From the cell containing the given text, extract its center point as [X, Y] coordinate. 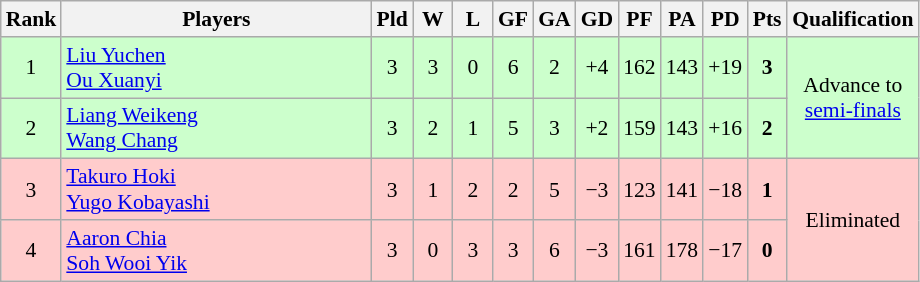
162 [640, 68]
W [433, 19]
Pld [392, 19]
Pts [767, 19]
Aaron Chia Soh Wooi Yik [216, 250]
Liang Weikeng Wang Chang [216, 128]
141 [682, 190]
−18 [725, 190]
4 [32, 250]
−17 [725, 250]
GD [598, 19]
123 [640, 190]
+4 [598, 68]
178 [682, 250]
GA [554, 19]
Liu Yuchen Ou Xuanyi [216, 68]
Players [216, 19]
Rank [32, 19]
159 [640, 128]
Qualification [852, 19]
Advance to semi-finals [852, 98]
PF [640, 19]
PD [725, 19]
161 [640, 250]
+19 [725, 68]
+16 [725, 128]
PA [682, 19]
Eliminated [852, 220]
Takuro Hoki Yugo Kobayashi [216, 190]
+2 [598, 128]
L [473, 19]
GF [513, 19]
